Capture the cell that displays the provided text and extract its (X, Y) central coordinate. 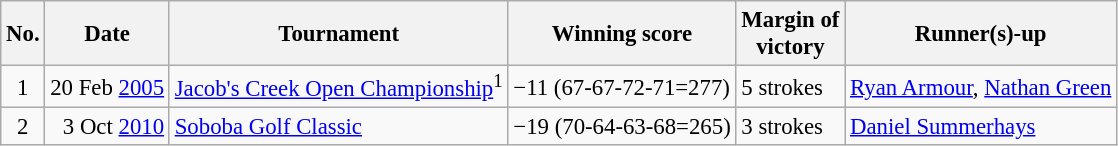
No. (23, 34)
3 Oct 2010 (107, 127)
Ryan Armour, Nathan Green (981, 87)
−19 (70-64-63-68=265) (622, 127)
2 (23, 127)
Daniel Summerhays (981, 127)
3 strokes (790, 127)
Tournament (338, 34)
Winning score (622, 34)
−11 (67-67-72-71=277) (622, 87)
1 (23, 87)
5 strokes (790, 87)
20 Feb 2005 (107, 87)
Jacob's Creek Open Championship1 (338, 87)
Margin ofvictory (790, 34)
Soboba Golf Classic (338, 127)
Runner(s)-up (981, 34)
Date (107, 34)
